Extract the (x, y) coordinate from the center of the cell holding the provided text.  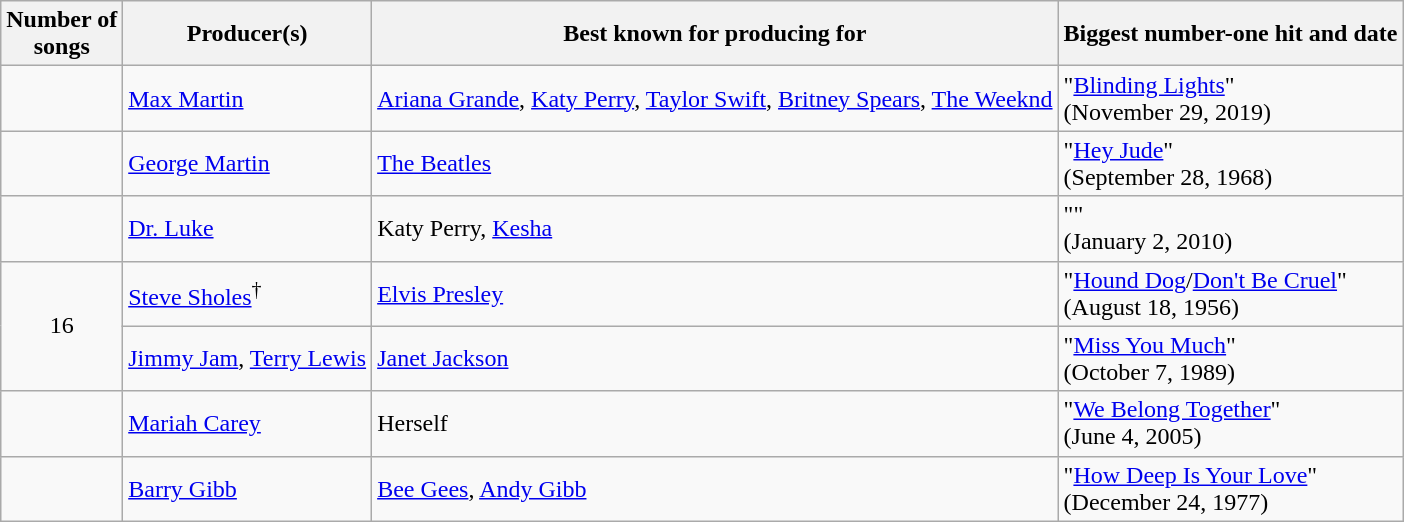
Bee Gees, Andy Gibb (715, 488)
Elvis Presley (715, 294)
""(January 2, 2010) (1230, 228)
George Martin (248, 164)
Steve Sholes† (248, 294)
Katy Perry, Kesha (715, 228)
"Blinding Lights"(November 29, 2019) (1230, 98)
Ariana Grande, Katy Perry, Taylor Swift, Britney Spears, The Weeknd (715, 98)
"We Belong Together"(June 4, 2005) (1230, 424)
"Hey Jude"(September 28, 1968) (1230, 164)
The Beatles (715, 164)
Barry Gibb (248, 488)
"How Deep Is Your Love"(December 24, 1977) (1230, 488)
Janet Jackson (715, 358)
Biggest number-one hit and date (1230, 34)
Producer(s) (248, 34)
16 (62, 326)
Dr. Luke (248, 228)
Herself (715, 424)
Jimmy Jam, Terry Lewis (248, 358)
Max Martin (248, 98)
"Hound Dog/Don't Be Cruel" (August 18, 1956) (1230, 294)
Best known for producing for (715, 34)
"Miss You Much"(October 7, 1989) (1230, 358)
Mariah Carey (248, 424)
Number of songs (62, 34)
